Output the (X, Y) coordinate of the center of the cell containing the given text.  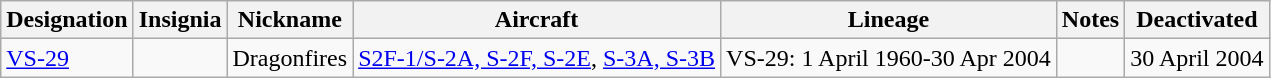
VS-29 (67, 58)
Aircraft (537, 20)
Lineage (889, 20)
Nickname (290, 20)
Deactivated (1197, 20)
30 April 2004 (1197, 58)
Designation (67, 20)
S2F-1/S-2A, S-2F, S-2E, S-3A, S-3B (537, 58)
Notes (1090, 20)
Dragonfires (290, 58)
Insignia (180, 20)
VS-29: 1 April 1960-30 Apr 2004 (889, 58)
